Locate the cell with the specified text and output its [X, Y] center coordinate. 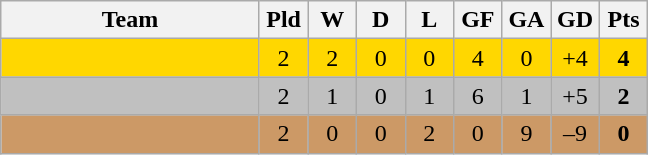
W [332, 20]
6 [478, 96]
GF [478, 20]
D [380, 20]
–9 [576, 134]
Pld [284, 20]
L [430, 20]
Pts [624, 20]
+5 [576, 96]
GD [576, 20]
9 [526, 134]
Team [130, 20]
GA [526, 20]
+4 [576, 58]
